From the cell containing the given text, extract its center point as (X, Y) coordinate. 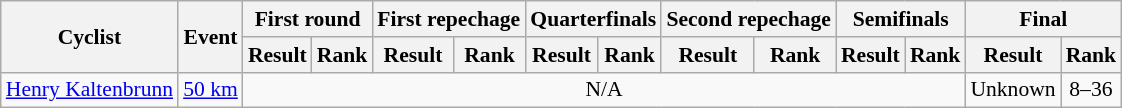
Second repechage (748, 19)
Cyclist (90, 36)
N/A (604, 90)
First repechage (448, 19)
50 km (210, 90)
Unknown (1012, 90)
Quarterfinals (593, 19)
Event (210, 36)
Henry Kaltenbrunn (90, 90)
8–36 (1092, 90)
Final (1043, 19)
Semifinals (900, 19)
First round (308, 19)
